Locate the cell with the specified text and output its [X, Y] center coordinate. 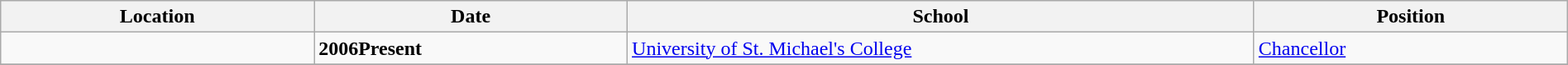
University of St. Michael's College [941, 48]
Position [1411, 17]
Date [471, 17]
Location [157, 17]
School [941, 17]
Chancellor [1411, 48]
2006Present [471, 48]
